From the cell containing the given text, extract its center point as [x, y] coordinate. 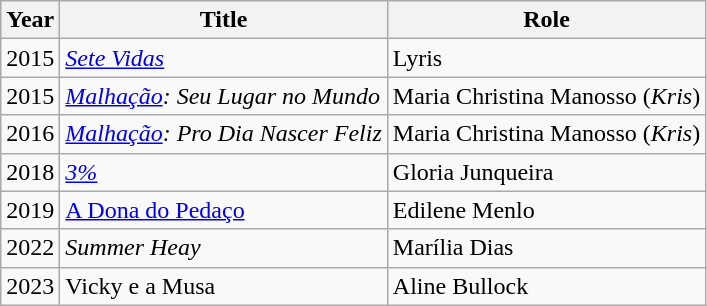
Gloria Junqueira [546, 172]
3% [224, 172]
2023 [30, 286]
2022 [30, 248]
2019 [30, 210]
Vicky e a Musa [224, 286]
Marília Dias [546, 248]
Malhação: Seu Lugar no Mundo [224, 96]
Edilene Menlo [546, 210]
2018 [30, 172]
Lyris [546, 58]
2016 [30, 134]
Summer Heay [224, 248]
A Dona do Pedaço [224, 210]
Malhação: Pro Dia Nascer Feliz [224, 134]
Sete Vidas [224, 58]
Role [546, 20]
Year [30, 20]
Title [224, 20]
Aline Bullock [546, 286]
